Return [x, y] of the center of cell containing provided text 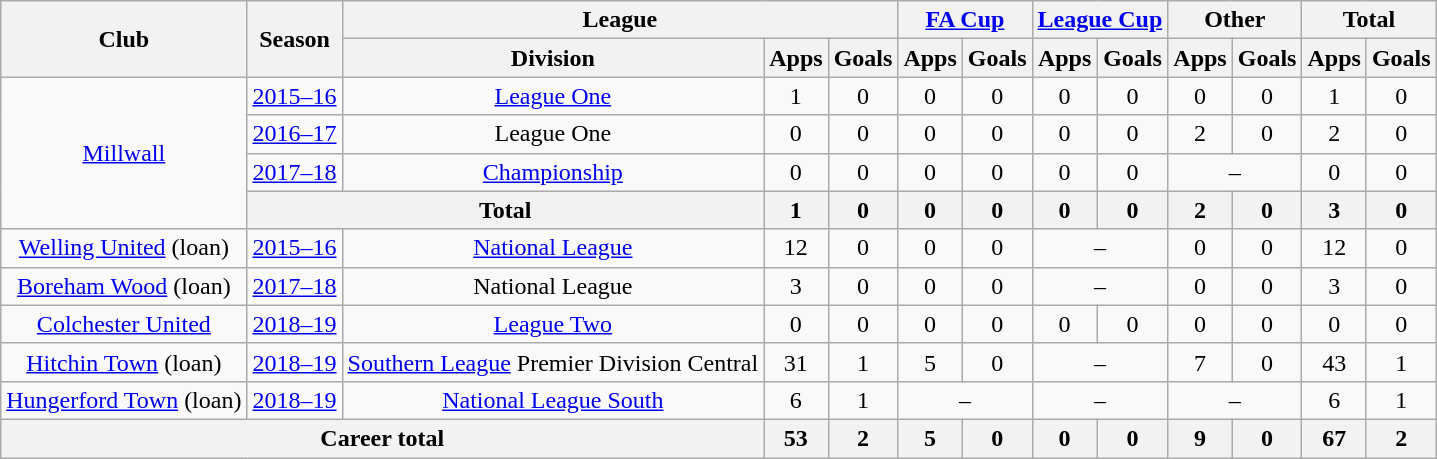
Welling United (loan) [124, 248]
Club [124, 39]
67 [1334, 438]
Hitchin Town (loan) [124, 362]
League [620, 20]
Southern League Premier Division Central [553, 362]
Boreham Wood (loan) [124, 286]
Millwall [124, 153]
FA Cup [965, 20]
Division [553, 58]
League Cup [1100, 20]
53 [796, 438]
Other [1235, 20]
Championship [553, 172]
2016–17 [294, 134]
7 [1200, 362]
31 [796, 362]
Career total [382, 438]
National League South [553, 400]
43 [1334, 362]
League Two [553, 324]
Hungerford Town (loan) [124, 400]
Season [294, 39]
9 [1200, 438]
Colchester United [124, 324]
